Provide the (x, y) coordinate of the cell's center where the given text is located.  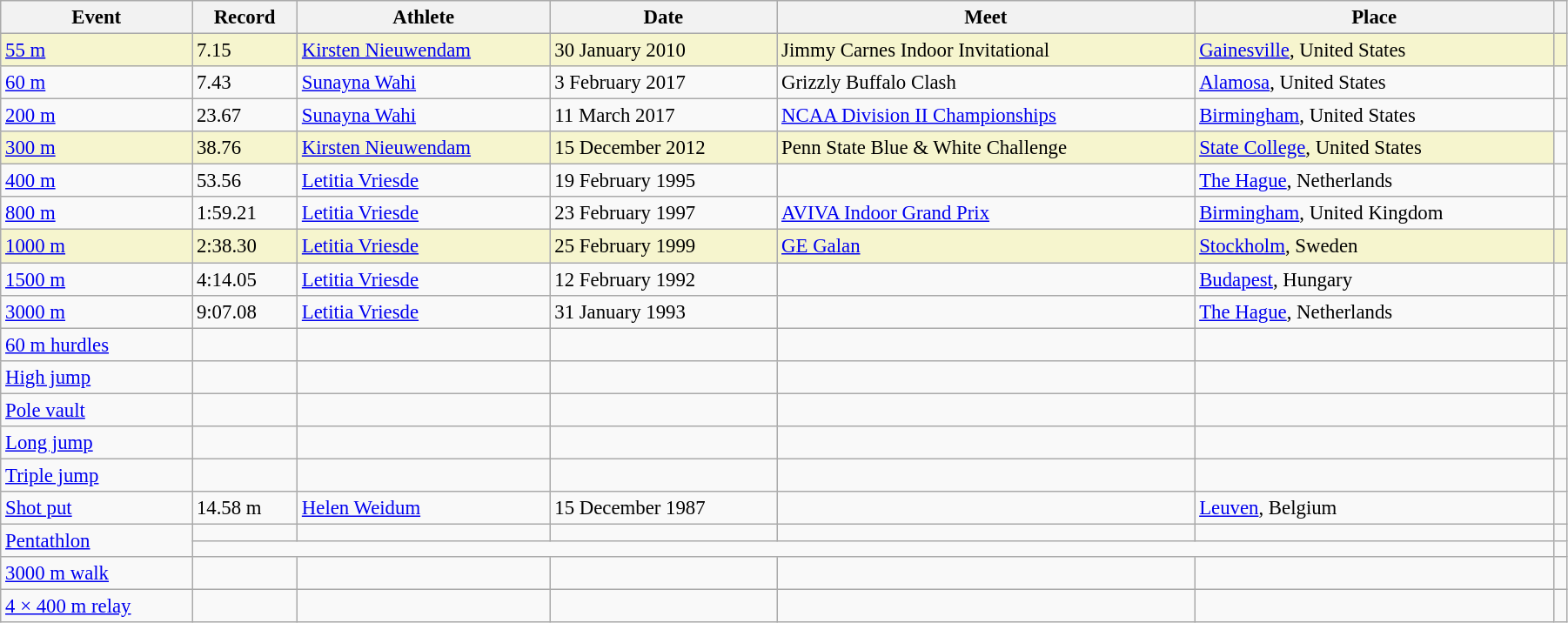
400 m (97, 181)
200 m (97, 116)
19 February 1995 (663, 181)
Leuven, Belgium (1375, 508)
14.58 m (245, 508)
NCAA Division II Championships (986, 116)
Pentathlon (97, 540)
800 m (97, 213)
4 × 400 m relay (97, 606)
Pole vault (97, 410)
55 m (97, 50)
15 December 1987 (663, 508)
1500 m (97, 279)
Triple jump (97, 475)
Birmingham, United States (1375, 116)
30 January 2010 (663, 50)
Jimmy Carnes Indoor Invitational (986, 50)
Helen Weidum (424, 508)
3000 m walk (97, 573)
31 January 1993 (663, 311)
15 December 2012 (663, 148)
7.15 (245, 50)
Athlete (424, 17)
1000 m (97, 246)
12 February 1992 (663, 279)
11 March 2017 (663, 116)
Place (1375, 17)
3 February 2017 (663, 83)
Stockholm, Sweden (1375, 246)
1:59.21 (245, 213)
23 February 1997 (663, 213)
Penn State Blue & White Challenge (986, 148)
300 m (97, 148)
High jump (97, 377)
53.56 (245, 181)
GE Galan (986, 246)
Shot put (97, 508)
Date (663, 17)
Long jump (97, 443)
State College, United States (1375, 148)
9:07.08 (245, 311)
60 m (97, 83)
AVIVA Indoor Grand Prix (986, 213)
Grizzly Buffalo Clash (986, 83)
Record (245, 17)
Birmingham, United Kingdom (1375, 213)
Budapest, Hungary (1375, 279)
38.76 (245, 148)
3000 m (97, 311)
60 m hurdles (97, 345)
2:38.30 (245, 246)
Alamosa, United States (1375, 83)
Meet (986, 17)
Gainesville, United States (1375, 50)
4:14.05 (245, 279)
23.67 (245, 116)
25 February 1999 (663, 246)
Event (97, 17)
7.43 (245, 83)
